Locate the cell with the specified text and output its (x, y) center coordinate. 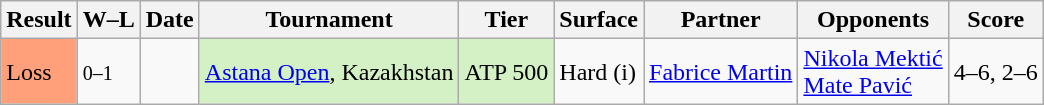
Score (996, 20)
Tournament (329, 20)
W–L (108, 20)
Astana Open, Kazakhstan (329, 72)
Date (170, 20)
Hard (i) (599, 72)
Result (39, 20)
Tier (506, 20)
Opponents (873, 20)
Loss (39, 72)
Fabrice Martin (721, 72)
4–6, 2–6 (996, 72)
Nikola Mektić Mate Pavić (873, 72)
0–1 (108, 72)
Surface (599, 20)
Partner (721, 20)
ATP 500 (506, 72)
